Provide the [X, Y] coordinate of the cell's center where the given text is located.  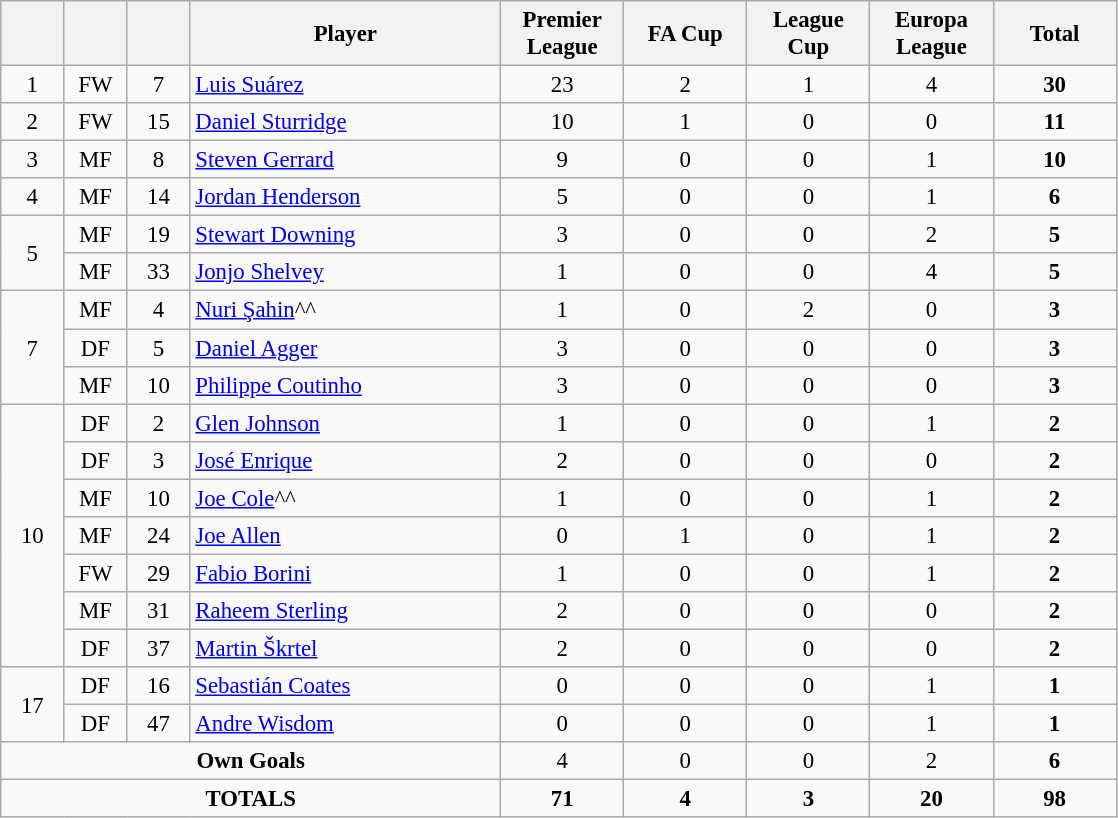
30 [1054, 85]
19 [158, 235]
71 [562, 799]
17 [32, 704]
Joe Cole^^ [346, 498]
José Enrique [346, 460]
Glen Johnson [346, 423]
29 [158, 573]
Raheem Sterling [346, 611]
31 [158, 611]
Jonjo Shelvey [346, 273]
Joe Allen [346, 536]
Luis Suárez [346, 85]
Europa League [932, 34]
47 [158, 724]
FA Cup [686, 34]
Martin Škrtel [346, 648]
14 [158, 197]
9 [562, 160]
Daniel Agger [346, 348]
33 [158, 273]
23 [562, 85]
8 [158, 160]
37 [158, 648]
Total [1054, 34]
Own Goals [251, 761]
League Cup [808, 34]
Steven Gerrard [346, 160]
Stewart Downing [346, 235]
Jordan Henderson [346, 197]
24 [158, 536]
Nuri Şahin^^ [346, 310]
TOTALS [251, 799]
Premier League [562, 34]
Daniel Sturridge [346, 122]
Andre Wisdom [346, 724]
15 [158, 122]
11 [1054, 122]
16 [158, 686]
Philippe Coutinho [346, 385]
98 [1054, 799]
20 [932, 799]
Sebastián Coates [346, 686]
Player [346, 34]
Fabio Borini [346, 573]
